Locate the cell with the specified text and output its [x, y] center coordinate. 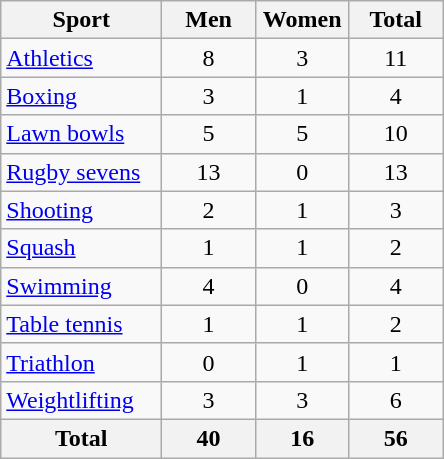
Weightlifting [82, 400]
16 [302, 438]
Shooting [82, 210]
11 [396, 58]
8 [209, 58]
Women [302, 20]
40 [209, 438]
Swimming [82, 286]
Men [209, 20]
Squash [82, 248]
Athletics [82, 58]
Sport [82, 20]
56 [396, 438]
6 [396, 400]
10 [396, 134]
Boxing [82, 96]
Lawn bowls [82, 134]
Table tennis [82, 324]
Triathlon [82, 362]
Rugby sevens [82, 172]
